Detect which cell encompasses the target text, then output its (x, y) center coordinate. 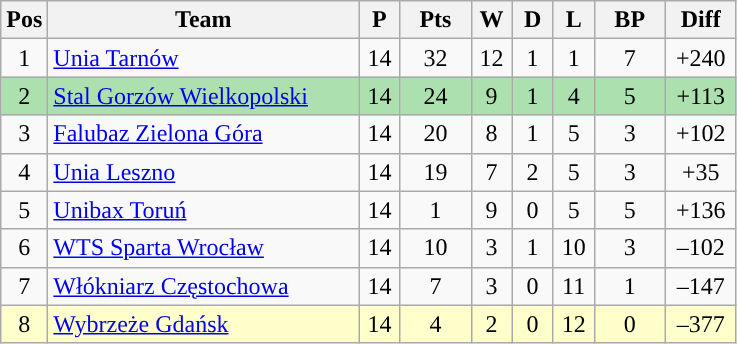
24 (436, 96)
Unibax Toruń (204, 210)
Unia Leszno (204, 172)
L (574, 20)
Pos (24, 20)
Diff (700, 20)
6 (24, 248)
D (532, 20)
WTS Sparta Wrocław (204, 248)
–147 (700, 286)
Unia Tarnów (204, 58)
Wybrzeże Gdańsk (204, 324)
+102 (700, 134)
Stal Gorzów Wielkopolski (204, 96)
+35 (700, 172)
+240 (700, 58)
Team (204, 20)
P (380, 20)
+136 (700, 210)
–377 (700, 324)
19 (436, 172)
11 (574, 286)
+113 (700, 96)
32 (436, 58)
W (492, 20)
Włókniarz Częstochowa (204, 286)
BP (630, 20)
–102 (700, 248)
20 (436, 134)
Falubaz Zielona Góra (204, 134)
Pts (436, 20)
